Extract the (x, y) coordinate from the center of the cell holding the provided text.  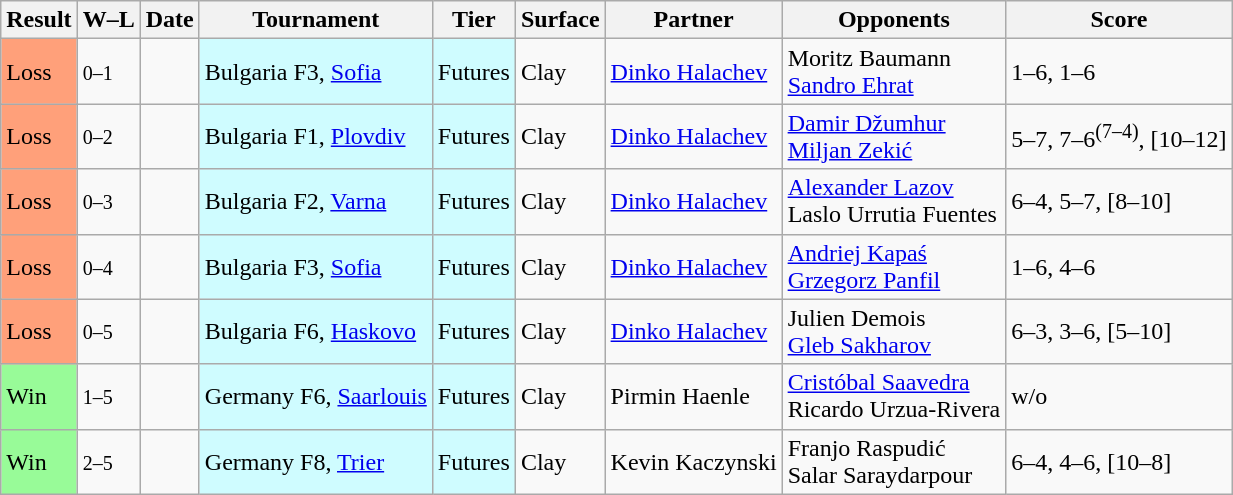
Alexander Lazov Laslo Urrutia Fuentes (894, 202)
Cristóbal Saavedra Ricardo Urzua-Rivera (894, 396)
Date (170, 20)
5–7, 7–6(7–4), [10–12] (1119, 136)
Germany F6, Saarlouis (316, 396)
Bulgaria F2, Varna (316, 202)
W–L (108, 20)
0–5 (108, 332)
Score (1119, 20)
Germany F8, Trier (316, 462)
0–2 (108, 136)
0–4 (108, 266)
2–5 (108, 462)
Partner (694, 20)
Bulgaria F6, Haskovo (316, 332)
w/o (1119, 396)
1–5 (108, 396)
6–4, 4–6, [10–8] (1119, 462)
6–3, 3–6, [5–10] (1119, 332)
Julien Demois Gleb Sakharov (894, 332)
Result (39, 20)
Tournament (316, 20)
1–6, 4–6 (1119, 266)
Kevin Kaczynski (694, 462)
1–6, 1–6 (1119, 72)
0–3 (108, 202)
Franjo Raspudić Salar Saraydarpour (894, 462)
Bulgaria F1, Plovdiv (316, 136)
Opponents (894, 20)
0–1 (108, 72)
6–4, 5–7, [8–10] (1119, 202)
Moritz Baumann Sandro Ehrat (894, 72)
Tier (474, 20)
Pirmin Haenle (694, 396)
Andriej Kapaś Grzegorz Panfil (894, 266)
Damir Džumhur Miljan Zekić (894, 136)
Surface (560, 20)
